Extract the (x, y) coordinate from the center of the cell holding the provided text.  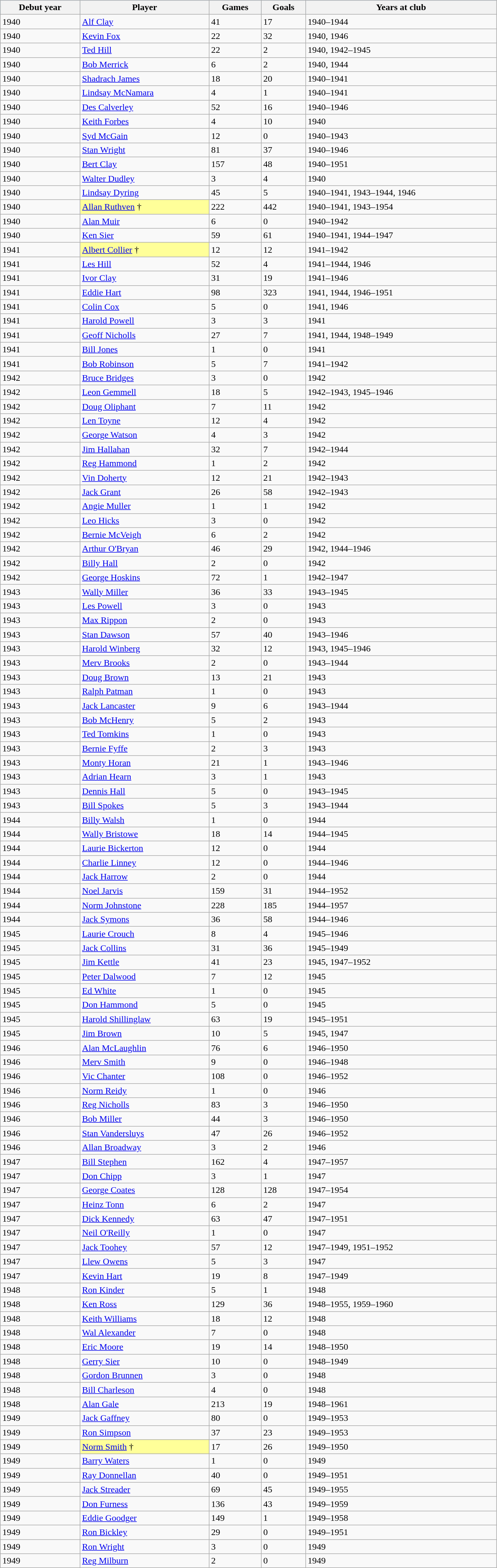
1940–1943 (401, 136)
Billy Walsh (144, 820)
80 (235, 1418)
442 (284, 207)
1949–1955 (401, 1489)
1949–1959 (401, 1504)
Ron Simpson (144, 1432)
Lindsay Dyring (144, 193)
Jack Lancaster (144, 706)
Norm Reidy (144, 1091)
1945–1951 (401, 1019)
162 (235, 1162)
George Coates (144, 1190)
1940–1944 (401, 22)
Ken Sier (144, 235)
83 (235, 1105)
Wal Alexander (144, 1333)
Laurie Crouch (144, 934)
323 (284, 292)
Charlie Linney (144, 862)
20 (284, 79)
Jack Symons (144, 920)
1940–1941, 1943–1944, 1946 (401, 193)
1947–1957 (401, 1162)
Kevin Fox (144, 36)
Don Furness (144, 1504)
98 (235, 292)
1941–1944, 1946 (401, 264)
Bruce Bridges (144, 378)
Les Hill (144, 264)
1947–1949 (401, 1276)
44 (235, 1119)
Ken Ross (144, 1304)
1948–1950 (401, 1347)
Harold Powell (144, 321)
Stan Vandersluys (144, 1133)
13 (235, 677)
Gerry Sier (144, 1361)
George Hoskins (144, 577)
Ron Wright (144, 1547)
1940, 1946 (401, 36)
1947–1954 (401, 1190)
Bill Charleson (144, 1390)
Noel Jarvis (144, 891)
1941, 1944, 1948–1949 (401, 335)
Alf Clay (144, 22)
Jim Brown (144, 1033)
76 (235, 1048)
129 (235, 1304)
Albert Collier † (144, 250)
1942, 1944–1946 (401, 549)
Vic Chanter (144, 1076)
Dick Kennedy (144, 1219)
43 (284, 1504)
108 (235, 1076)
Geoff Nicholls (144, 335)
61 (284, 235)
Shadrach James (144, 79)
Ted Hill (144, 50)
Dennis Hall (144, 791)
1944–1945 (401, 834)
Bill Stephen (144, 1162)
Ralph Patman (144, 692)
Monty Horan (144, 763)
159 (235, 891)
Adrian Hearn (144, 777)
1940–1941, 1944–1947 (401, 235)
Neil O'Reilly (144, 1233)
1945, 1947 (401, 1033)
213 (235, 1404)
Jack Toohey (144, 1247)
1948–1961 (401, 1404)
Jack Grant (144, 492)
Ron Kinder (144, 1290)
1940–1942 (401, 221)
1948–1955, 1959–1960 (401, 1304)
Goals (284, 7)
1949–1958 (401, 1518)
1941, 1946 (401, 307)
Leon Gemmell (144, 392)
Bob Miller (144, 1119)
Syd McGain (144, 136)
Merv Brooks (144, 663)
1945–1946 (401, 934)
Don Chipp (144, 1176)
Don Hammond (144, 1005)
Norm Johnstone (144, 905)
Vin Doherty (144, 478)
Max Rippon (144, 620)
Laurie Bickerton (144, 848)
Eddie Goodger (144, 1518)
Llew Owens (144, 1261)
Des Calverley (144, 107)
69 (235, 1489)
Stan Dawson (144, 635)
1940, 1944 (401, 64)
228 (235, 905)
Ted Tomkins (144, 734)
Colin Cox (144, 307)
Doug Brown (144, 677)
Alan Muir (144, 221)
Games (235, 7)
1940, 1942–1945 (401, 50)
Debut year (40, 7)
Ron Bickley (144, 1532)
Alan Gale (144, 1404)
1942–1944 (401, 449)
1948–1949 (401, 1361)
1941–1946 (401, 278)
Alan McLaughlin (144, 1048)
1941, 1944, 1946–1951 (401, 292)
Bill Spokes (144, 805)
Norm Smith † (144, 1447)
1942–1947 (401, 577)
1946–1948 (401, 1062)
59 (235, 235)
Bob Robinson (144, 364)
Peter Dalwood (144, 976)
Reg Nicholls (144, 1105)
Eddie Hart (144, 292)
1942–1943, 1945–1946 (401, 392)
222 (235, 207)
Jack Streader (144, 1489)
Bernie McVeigh (144, 535)
Gordon Brunnen (144, 1376)
157 (235, 164)
1940–1951 (401, 164)
Heinz Tonn (144, 1204)
Wally Miller (144, 592)
Reg Hammond (144, 464)
1947–1951 (401, 1219)
Bert Clay (144, 164)
1940–1941, 1943–1954 (401, 207)
Jim Kettle (144, 962)
Jack Gaffney (144, 1418)
1944–1957 (401, 905)
Les Powell (144, 606)
Arthur O'Bryan (144, 549)
Wally Bristowe (144, 834)
16 (284, 107)
27 (235, 335)
Player (144, 7)
Keith Forbes (144, 121)
33 (284, 592)
1949–1950 (401, 1447)
Barry Waters (144, 1461)
Harold Winberg (144, 649)
185 (284, 905)
Harold Shillinglaw (144, 1019)
Billy Hall (144, 563)
1947–1949, 1951–1952 (401, 1247)
Years at club (401, 7)
72 (235, 577)
1943, 1945–1946 (401, 649)
Eric Moore (144, 1347)
1945–1949 (401, 948)
Jim Hallahan (144, 449)
Kevin Hart (144, 1276)
1944–1952 (401, 891)
Stan Wright (144, 150)
Jack Harrow (144, 877)
81 (235, 150)
Ivor Clay (144, 278)
Reg Milburn (144, 1561)
Jack Collins (144, 948)
48 (284, 164)
Bernie Fyffe (144, 748)
Bob McHenry (144, 720)
Ray Donnellan (144, 1475)
George Watson (144, 435)
11 (284, 406)
1945, 1947–1952 (401, 962)
Allan Broadway (144, 1148)
Leo Hicks (144, 520)
Angie Muller (144, 506)
Merv Smith (144, 1062)
Ed White (144, 991)
Len Toyne (144, 421)
149 (235, 1518)
46 (235, 549)
Doug Oliphant (144, 406)
Allan Ruthven † (144, 207)
Lindsay McNamara (144, 93)
Bob Merrick (144, 64)
136 (235, 1504)
Walter Dudley (144, 179)
Keith Williams (144, 1318)
Bill Jones (144, 349)
